Extract the (x, y) coordinate from the center of the cell holding the provided text.  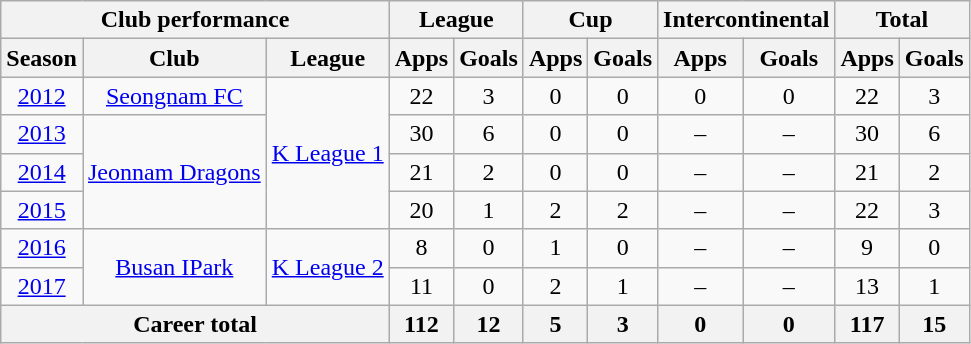
112 (421, 324)
2015 (42, 210)
5 (555, 324)
Intercontinental (746, 20)
Club (174, 58)
2012 (42, 96)
20 (421, 210)
Seongnam FC (174, 96)
8 (421, 248)
2014 (42, 172)
Total (902, 20)
K League 1 (328, 153)
K League 2 (328, 267)
12 (489, 324)
Cup (590, 20)
2013 (42, 134)
Busan IPark (174, 267)
15 (934, 324)
13 (867, 286)
9 (867, 248)
Career total (195, 324)
Season (42, 58)
2017 (42, 286)
Club performance (195, 20)
Jeonnam Dragons (174, 172)
117 (867, 324)
2016 (42, 248)
11 (421, 286)
